Output the (X, Y) coordinate of the center of the cell containing the given text.  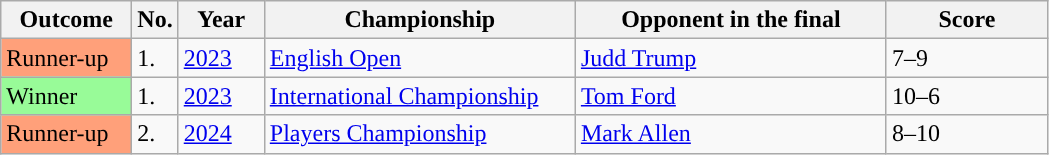
Tom Ford (730, 96)
International Championship (420, 96)
Players Championship (420, 134)
Outcome (66, 20)
English Open (420, 58)
2024 (221, 134)
No. (155, 20)
7–9 (966, 58)
8–10 (966, 134)
Mark Allen (730, 134)
Opponent in the final (730, 20)
Year (221, 20)
Score (966, 20)
2. (155, 134)
Winner (66, 96)
Championship (420, 20)
Judd Trump (730, 58)
10–6 (966, 96)
